Capture the cell that displays the provided text and extract its (x, y) central coordinate. 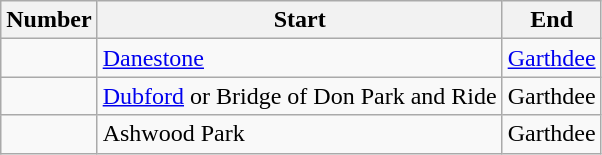
Ashwood Park (300, 134)
End (552, 20)
Start (300, 20)
Dubford or Bridge of Don Park and Ride (300, 96)
Danestone (300, 58)
Number (49, 20)
